For the text-containing cell, return its midpoint in (X, Y) coordinate format. 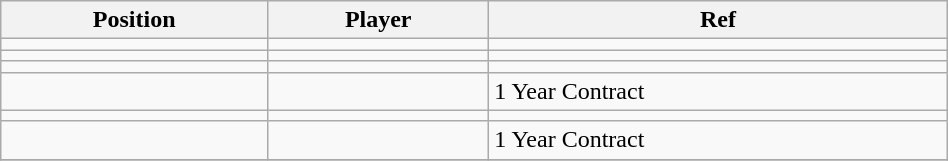
Ref (718, 20)
Position (134, 20)
Player (378, 20)
